Return the [x, y] coordinate for the center point of the cell that contains the specified text.  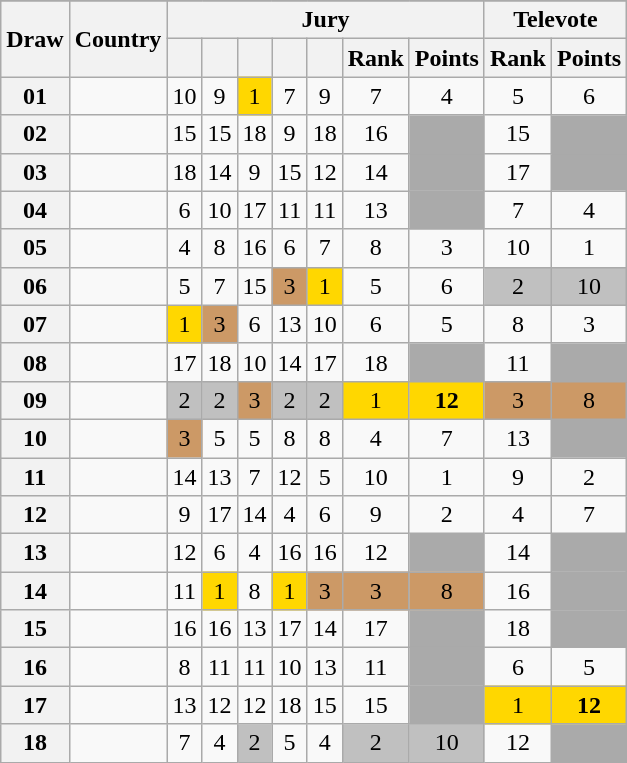
07 [35, 324]
03 [35, 172]
09 [35, 400]
Country [118, 39]
05 [35, 248]
02 [35, 134]
06 [35, 286]
04 [35, 210]
Draw [35, 39]
Jury [326, 20]
Televote [555, 20]
01 [35, 96]
08 [35, 362]
